Detect which cell encompasses the target text, then output its (X, Y) center coordinate. 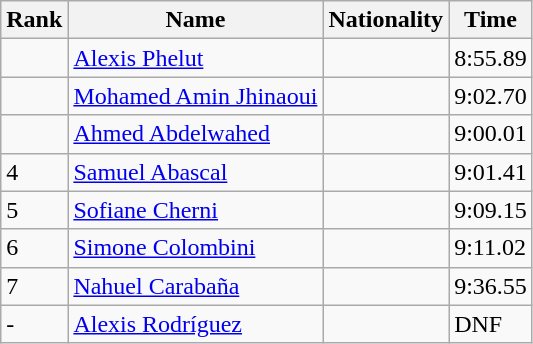
Samuel Abascal (196, 172)
Alexis Phelut (196, 58)
9:11.02 (491, 248)
Time (491, 20)
9:00.01 (491, 134)
Rank (34, 20)
Alexis Rodríguez (196, 324)
Simone Colombini (196, 248)
6 (34, 248)
9:01.41 (491, 172)
DNF (491, 324)
Nationality (386, 20)
Name (196, 20)
8:55.89 (491, 58)
- (34, 324)
Ahmed Abdelwahed (196, 134)
Sofiane Cherni (196, 210)
5 (34, 210)
9:36.55 (491, 286)
Nahuel Carabaña (196, 286)
4 (34, 172)
9:09.15 (491, 210)
Mohamed Amin Jhinaoui (196, 96)
9:02.70 (491, 96)
7 (34, 286)
